Scan for the cell matching the given text and deliver its (x, y) coordinate at center. 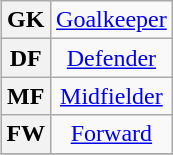
Forward (112, 134)
Defender (112, 58)
Midfielder (112, 96)
DF (26, 58)
MF (26, 96)
GK (26, 20)
Goalkeeper (112, 20)
FW (26, 134)
